Output the [X, Y] coordinate of the center of the cell containing the given text.  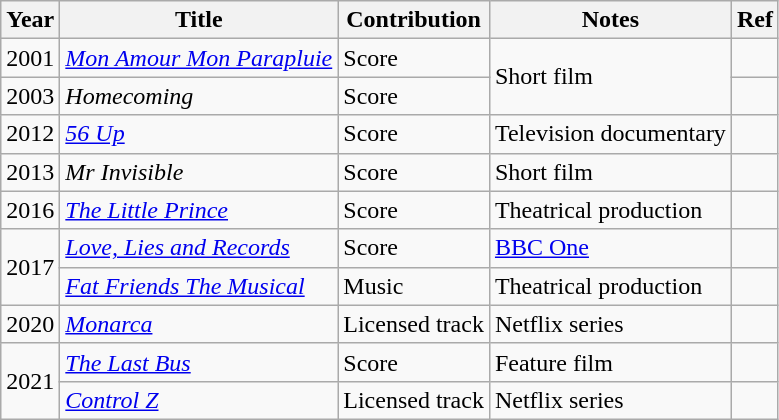
Fat Friends The Musical [199, 286]
2003 [30, 96]
Feature film [610, 362]
The Little Prince [199, 210]
Love, Lies and Records [199, 248]
2016 [30, 210]
Homecoming [199, 96]
2001 [30, 58]
Notes [610, 20]
Ref [754, 20]
2020 [30, 324]
2017 [30, 267]
Control Z [199, 400]
BBC One [610, 248]
2021 [30, 381]
56 Up [199, 134]
Year [30, 20]
Contribution [414, 20]
2013 [30, 172]
Mr Invisible [199, 172]
Television documentary [610, 134]
The Last Bus [199, 362]
Monarca [199, 324]
Music [414, 286]
Mon Amour Mon Parapluie [199, 58]
2012 [30, 134]
Title [199, 20]
